Provide the [x, y] coordinate of the cell's center where the given text is located.  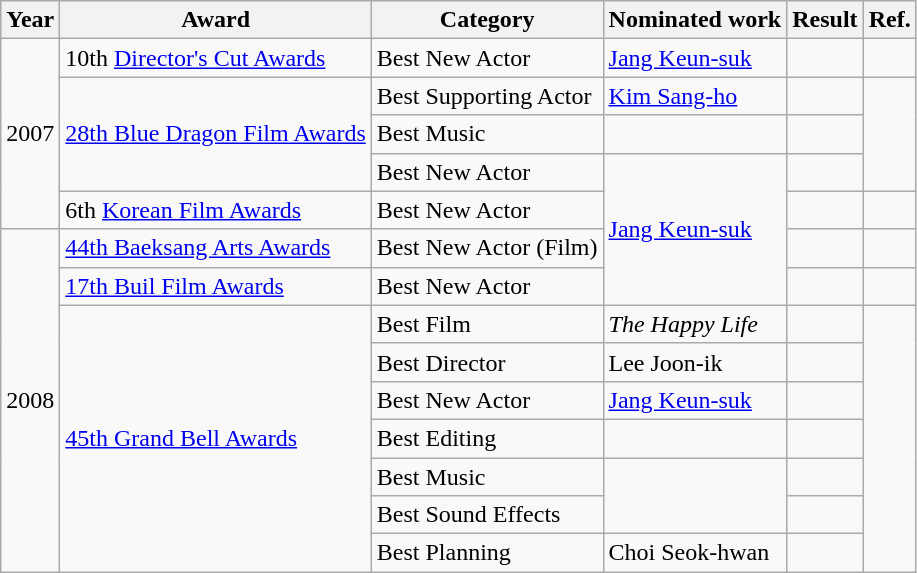
Award [216, 20]
Ref. [890, 20]
Choi Seok-hwan [695, 553]
44th Baeksang Arts Awards [216, 248]
Best Sound Effects [487, 515]
6th Korean Film Awards [216, 210]
Category [487, 20]
The Happy Life [695, 324]
Lee Joon-ik [695, 362]
2007 [30, 134]
17th Buil Film Awards [216, 286]
Best Editing [487, 438]
Year [30, 20]
Best Film [487, 324]
Best Director [487, 362]
28th Blue Dragon Film Awards [216, 134]
Result [825, 20]
Kim Sang-ho [695, 96]
10th Director's Cut Awards [216, 58]
Best Supporting Actor [487, 96]
45th Grand Bell Awards [216, 438]
Best New Actor (Film) [487, 248]
Best Planning [487, 553]
Nominated work [695, 20]
2008 [30, 400]
